Output the [X, Y] coordinate of the center of the cell containing the given text.  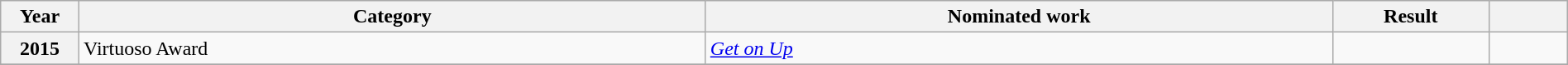
Result [1411, 17]
Year [40, 17]
Nominated work [1019, 17]
Virtuoso Award [392, 48]
Category [392, 17]
Get on Up [1019, 48]
2015 [40, 48]
